Determine the (x, y) coordinate at the center of the cell enclosing the given text.  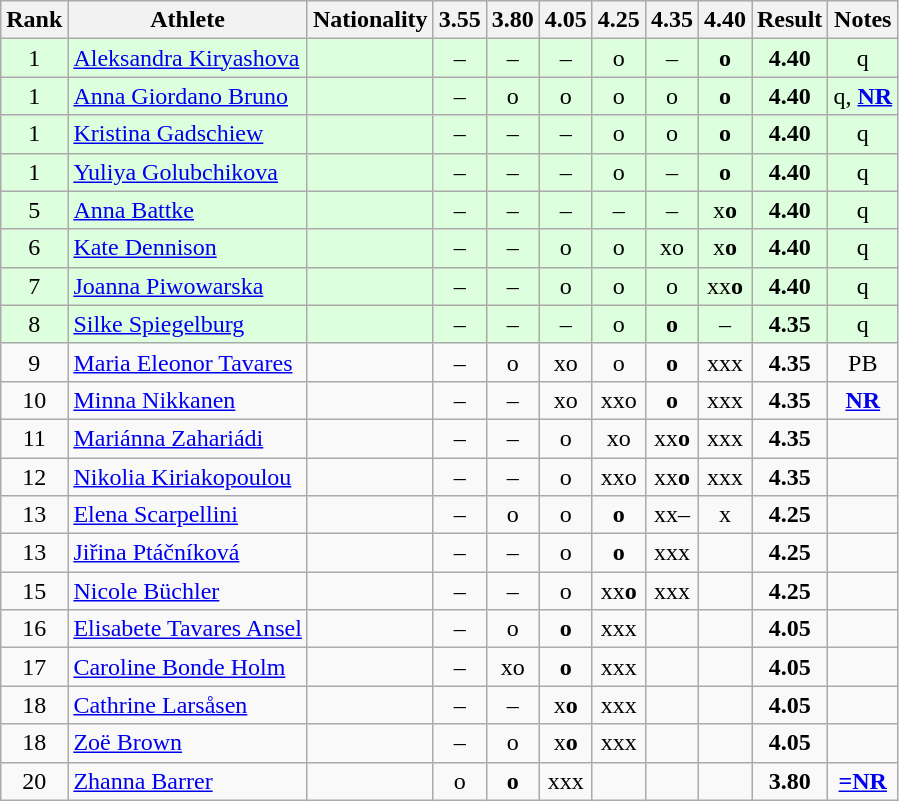
12 (34, 477)
Elisabete Tavares Ansel (188, 629)
Jiřina Ptáčníková (188, 553)
6 (34, 248)
7 (34, 286)
xx– (672, 515)
15 (34, 591)
Cathrine Larsåsen (188, 705)
Nicole Büchler (188, 591)
Caroline Bonde Holm (188, 667)
Notes (863, 20)
Yuliya Golubchikova (188, 172)
3.55 (460, 20)
PB (863, 362)
20 (34, 781)
Anna Giordano Bruno (188, 96)
x (724, 515)
Result (790, 20)
Zhanna Barrer (188, 781)
q, NR (863, 96)
8 (34, 324)
Nationality (370, 20)
10 (34, 400)
16 (34, 629)
Kristina Gadschiew (188, 134)
Nikolia Kiriakopoulou (188, 477)
Zoë Brown (188, 743)
5 (34, 210)
Kate Dennison (188, 248)
Anna Battke (188, 210)
Joanna Piwowarska (188, 286)
Elena Scarpellini (188, 515)
Mariánna Zahariádi (188, 438)
Maria Eleonor Tavares (188, 362)
Silke Spiegelburg (188, 324)
=NR (863, 781)
9 (34, 362)
NR (863, 400)
17 (34, 667)
Rank (34, 20)
Aleksandra Kiryashova (188, 58)
Minna Nikkanen (188, 400)
Athlete (188, 20)
11 (34, 438)
